Return (x, y) of the center of cell containing provided text 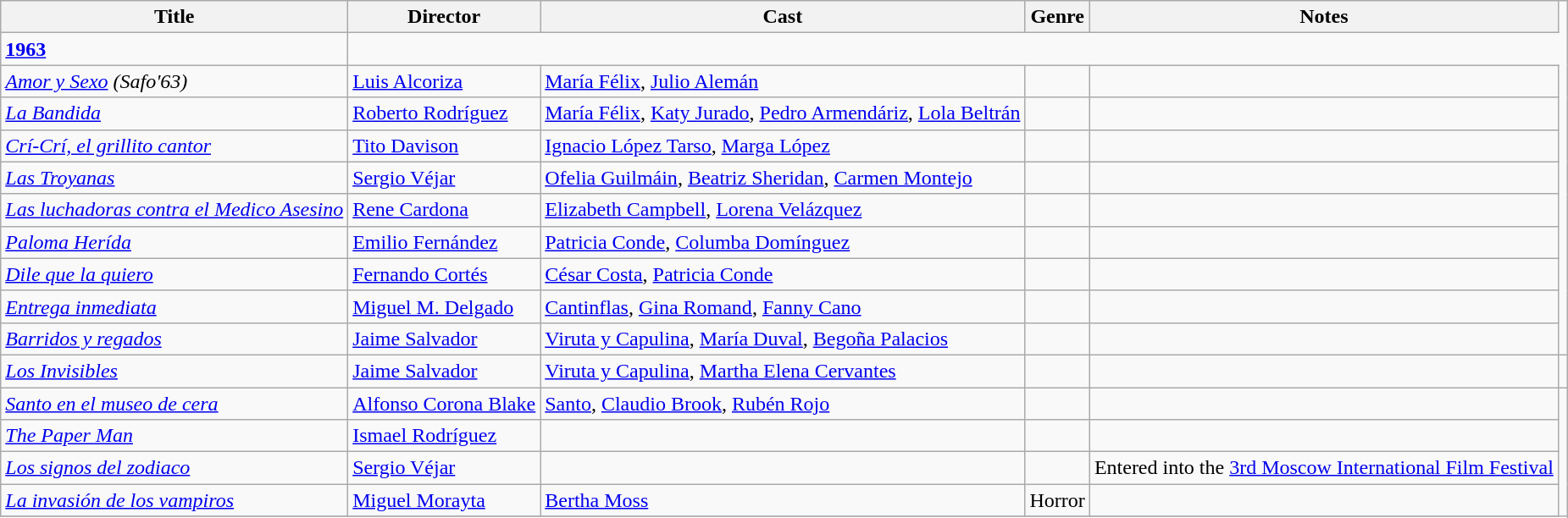
Luis Alcoriza (444, 81)
La invasión de los vampiros (175, 500)
Entrega inmediata (175, 306)
Viruta y Capulina, María Duval, Begoña Palacios (783, 339)
Santo, Claudio Brook, Rubén Rojo (783, 404)
Barridos y regados (175, 339)
Crí-Crí, el grillito cantor (175, 146)
Las luchadoras contra el Medico Asesino (175, 210)
Fernando Cortés (444, 274)
1963 (175, 49)
Elizabeth Campbell, Lorena Velázquez (783, 210)
Bertha Moss (783, 500)
Ismael Rodríguez (444, 436)
María Félix, Julio Alemán (783, 81)
La Bandida (175, 113)
Genre (1057, 17)
Rene Cardona (444, 210)
Entered into the 3rd Moscow International Film Festival (1323, 468)
Los signos del zodiaco (175, 468)
Alfonso Corona Blake (444, 404)
Patricia Conde, Columba Domínguez (783, 242)
Horror (1057, 500)
Cantinflas, Gina Romand, Fanny Cano (783, 306)
Amor y Sexo (Safo'63) (175, 81)
Miguel M. Delgado (444, 306)
Notes (1323, 17)
Ofelia Guilmáin, Beatriz Sheridan, Carmen Montejo (783, 178)
Las Troyanas (175, 178)
Director (444, 17)
Santo en el museo de cera (175, 404)
Roberto Rodríguez (444, 113)
The Paper Man (175, 436)
Viruta y Capulina, Martha Elena Cervantes (783, 371)
Ignacio López Tarso, Marga López (783, 146)
Tito Davison (444, 146)
Paloma Herída (175, 242)
Emilio Fernández (444, 242)
Dile que la quiero (175, 274)
Cast (783, 17)
Title (175, 17)
César Costa, Patricia Conde (783, 274)
María Félix, Katy Jurado, Pedro Armendáriz, Lola Beltrán (783, 113)
Los Invisibles (175, 371)
Miguel Morayta (444, 500)
